Find where the given text appears and provide that cell's center as (X, Y) coordinate. 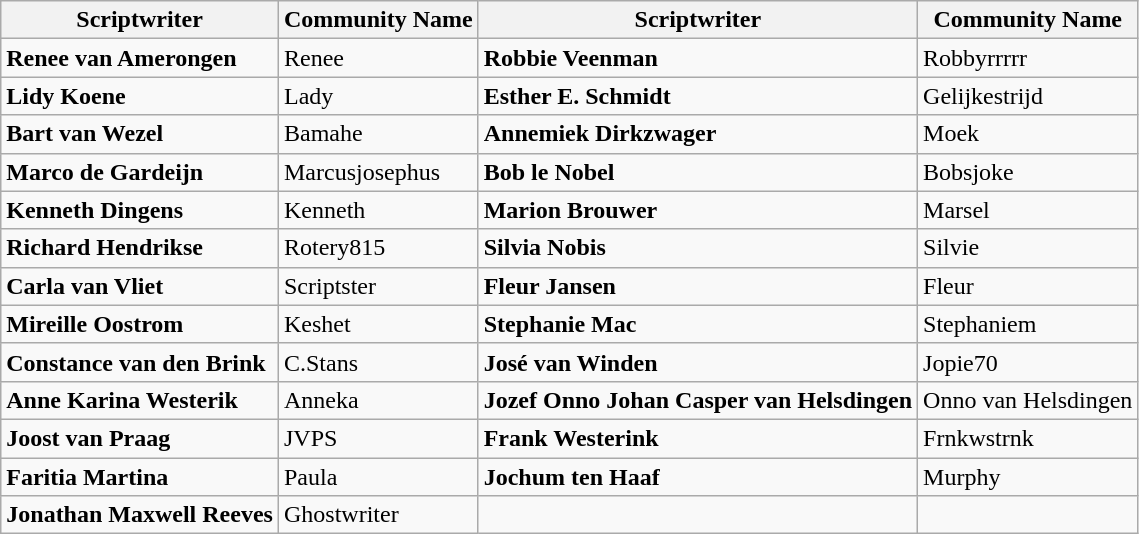
Robbyrrrrr (1028, 58)
Keshet (378, 324)
Constance van den Brink (140, 362)
Stephaniem (1028, 324)
Renee van Amerongen (140, 58)
Rotery815 (378, 248)
Bobsjoke (1028, 172)
Silvia Nobis (698, 248)
José van Winden (698, 362)
Stephanie Mac (698, 324)
Lady (378, 96)
Jonathan Maxwell Reeves (140, 515)
Mireille Oostrom (140, 324)
Frnkwstrnk (1028, 438)
Anneka (378, 400)
Marcusjosephus (378, 172)
Carla van Vliet (140, 286)
Anne Karina Westerik (140, 400)
Paula (378, 477)
Frank Westerink (698, 438)
Richard Hendrikse (140, 248)
Marsel (1028, 210)
Ghostwriter (378, 515)
Onno van Helsdingen (1028, 400)
Fleur Jansen (698, 286)
Silvie (1028, 248)
Jozef Onno Johan Casper van Helsdingen (698, 400)
Gelijkestrijd (1028, 96)
Marco de Gardeijn (140, 172)
C.Stans (378, 362)
Esther E. Schmidt (698, 96)
Bart van Wezel (140, 134)
Renee (378, 58)
Scriptster (378, 286)
Annemiek Dirkzwager (698, 134)
Bob le Nobel (698, 172)
Joost van Praag (140, 438)
JVPS (378, 438)
Jopie70 (1028, 362)
Marion Brouwer (698, 210)
Moek (1028, 134)
Kenneth Dingens (140, 210)
Kenneth (378, 210)
Lidy Koene (140, 96)
Robbie Veenman (698, 58)
Murphy (1028, 477)
Faritia Martina (140, 477)
Bamahe (378, 134)
Fleur (1028, 286)
Jochum ten Haaf (698, 477)
